Locate the cell with the specified text and output its [x, y] center coordinate. 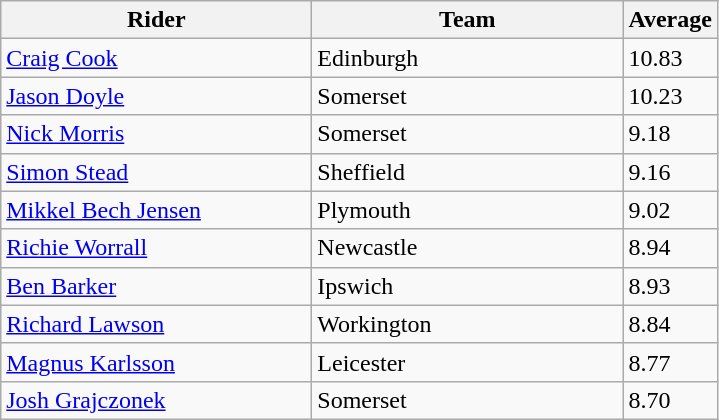
Richard Lawson [156, 324]
Richie Worrall [156, 248]
Mikkel Bech Jensen [156, 210]
8.70 [670, 400]
10.83 [670, 58]
Ipswich [468, 286]
Ben Barker [156, 286]
9.02 [670, 210]
9.16 [670, 172]
Workington [468, 324]
Jason Doyle [156, 96]
8.77 [670, 362]
Edinburgh [468, 58]
Sheffield [468, 172]
Leicester [468, 362]
Newcastle [468, 248]
8.94 [670, 248]
8.84 [670, 324]
Simon Stead [156, 172]
Josh Grajczonek [156, 400]
Magnus Karlsson [156, 362]
10.23 [670, 96]
Team [468, 20]
8.93 [670, 286]
Rider [156, 20]
Nick Morris [156, 134]
Average [670, 20]
Plymouth [468, 210]
9.18 [670, 134]
Craig Cook [156, 58]
